Return the (x, y) coordinate for the center point of the cell that contains the specified text.  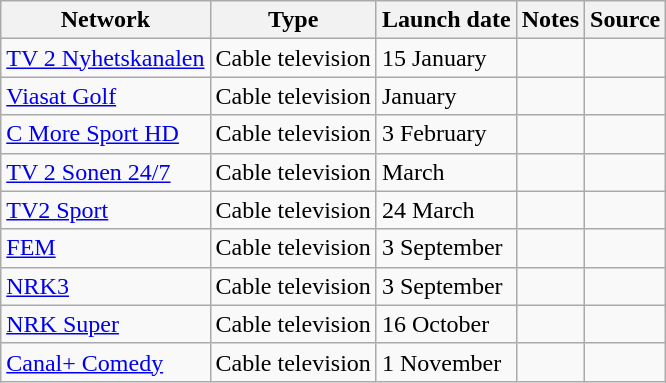
15 January (446, 58)
FEM (106, 248)
C More Sport HD (106, 134)
January (446, 96)
Notes (550, 20)
TV2 Sport (106, 210)
TV 2 Sonen 24/7 (106, 172)
16 October (446, 324)
1 November (446, 362)
Type (293, 20)
NRK Super (106, 324)
Launch date (446, 20)
Source (626, 20)
24 March (446, 210)
March (446, 172)
3 February (446, 134)
Viasat Golf (106, 96)
NRK3 (106, 286)
TV 2 Nyhetskanalen (106, 58)
Network (106, 20)
Canal+ Comedy (106, 362)
